Return the [x, y] coordinate for the center point of the cell that contains the specified text.  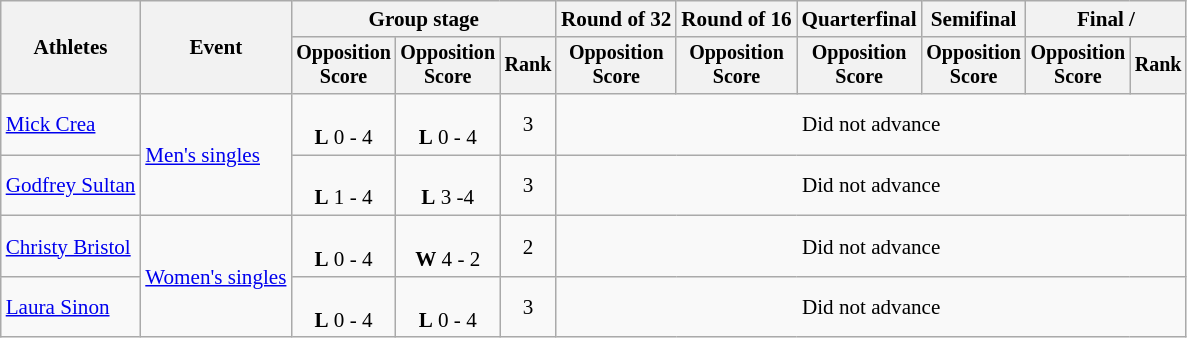
L 3 -4 [448, 186]
Event [216, 48]
2 [528, 246]
W 4 - 2 [448, 246]
L 1 - 4 [343, 186]
Mick Crea [71, 124]
Laura Sinon [71, 308]
Quarterfinal [860, 18]
Athletes [71, 48]
Final / [1106, 18]
Round of 16 [736, 18]
Women's singles [216, 277]
Christy Bristol [71, 246]
Group stage [424, 18]
Semifinal [974, 18]
Men's singles [216, 155]
Godfrey Sultan [71, 186]
Round of 32 [616, 18]
